Find where the given text appears and provide that cell's center as (x, y) coordinate. 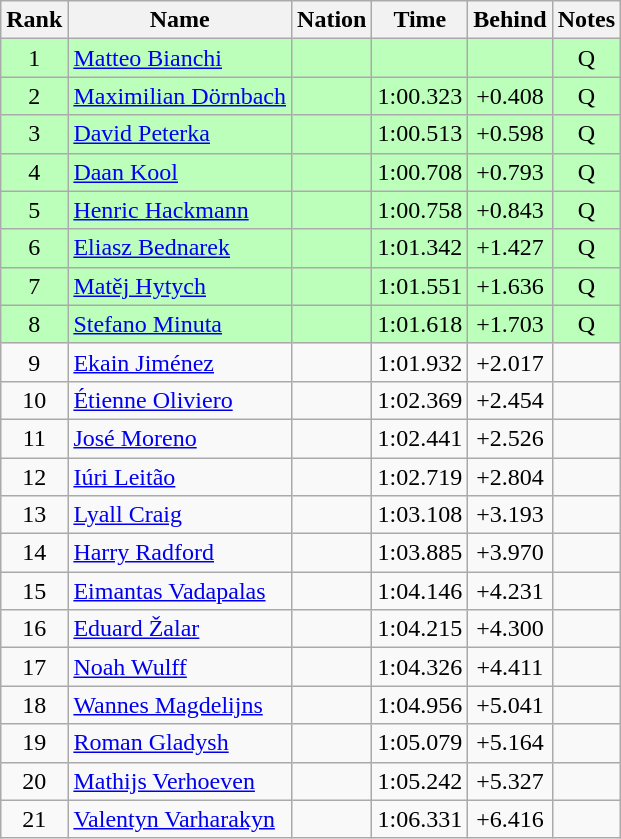
1:04.326 (420, 667)
21 (34, 819)
1:01.342 (420, 248)
1:02.441 (420, 438)
7 (34, 286)
José Moreno (180, 438)
+6.416 (510, 819)
Matteo Bianchi (180, 58)
1:05.079 (420, 743)
Time (420, 20)
1:00.758 (420, 210)
+2.526 (510, 438)
1:06.331 (420, 819)
Eliasz Bednarek (180, 248)
Maximilian Dörnbach (180, 96)
18 (34, 705)
4 (34, 172)
1:05.242 (420, 781)
+5.164 (510, 743)
+4.300 (510, 629)
+4.411 (510, 667)
13 (34, 515)
Ekain Jiménez (180, 362)
16 (34, 629)
1:01.618 (420, 324)
+1.427 (510, 248)
Roman Gladysh (180, 743)
6 (34, 248)
1 (34, 58)
Eimantas Vadapalas (180, 591)
1:03.108 (420, 515)
Lyall Craig (180, 515)
Name (180, 20)
3 (34, 134)
+5.327 (510, 781)
+2.804 (510, 477)
1:00.708 (420, 172)
+0.408 (510, 96)
Harry Radford (180, 553)
+3.970 (510, 553)
1:02.719 (420, 477)
1:01.551 (420, 286)
1:02.369 (420, 400)
5 (34, 210)
+2.017 (510, 362)
Henric Hackmann (180, 210)
1:04.956 (420, 705)
Behind (510, 20)
Étienne Oliviero (180, 400)
1:00.323 (420, 96)
19 (34, 743)
Stefano Minuta (180, 324)
9 (34, 362)
+5.041 (510, 705)
+0.793 (510, 172)
1:03.885 (420, 553)
Rank (34, 20)
+2.454 (510, 400)
2 (34, 96)
20 (34, 781)
+1.703 (510, 324)
11 (34, 438)
+0.598 (510, 134)
1:04.146 (420, 591)
Notes (586, 20)
+4.231 (510, 591)
Noah Wulff (180, 667)
15 (34, 591)
Daan Kool (180, 172)
Iúri Leitão (180, 477)
Wannes Magdelijns (180, 705)
David Peterka (180, 134)
1:04.215 (420, 629)
Mathijs Verhoeven (180, 781)
1:01.932 (420, 362)
Matěj Hytych (180, 286)
14 (34, 553)
Eduard Žalar (180, 629)
+0.843 (510, 210)
12 (34, 477)
+3.193 (510, 515)
8 (34, 324)
10 (34, 400)
Valentyn Varharakyn (180, 819)
17 (34, 667)
1:00.513 (420, 134)
Nation (332, 20)
+1.636 (510, 286)
